Detect which cell encompasses the target text, then output its (X, Y) center coordinate. 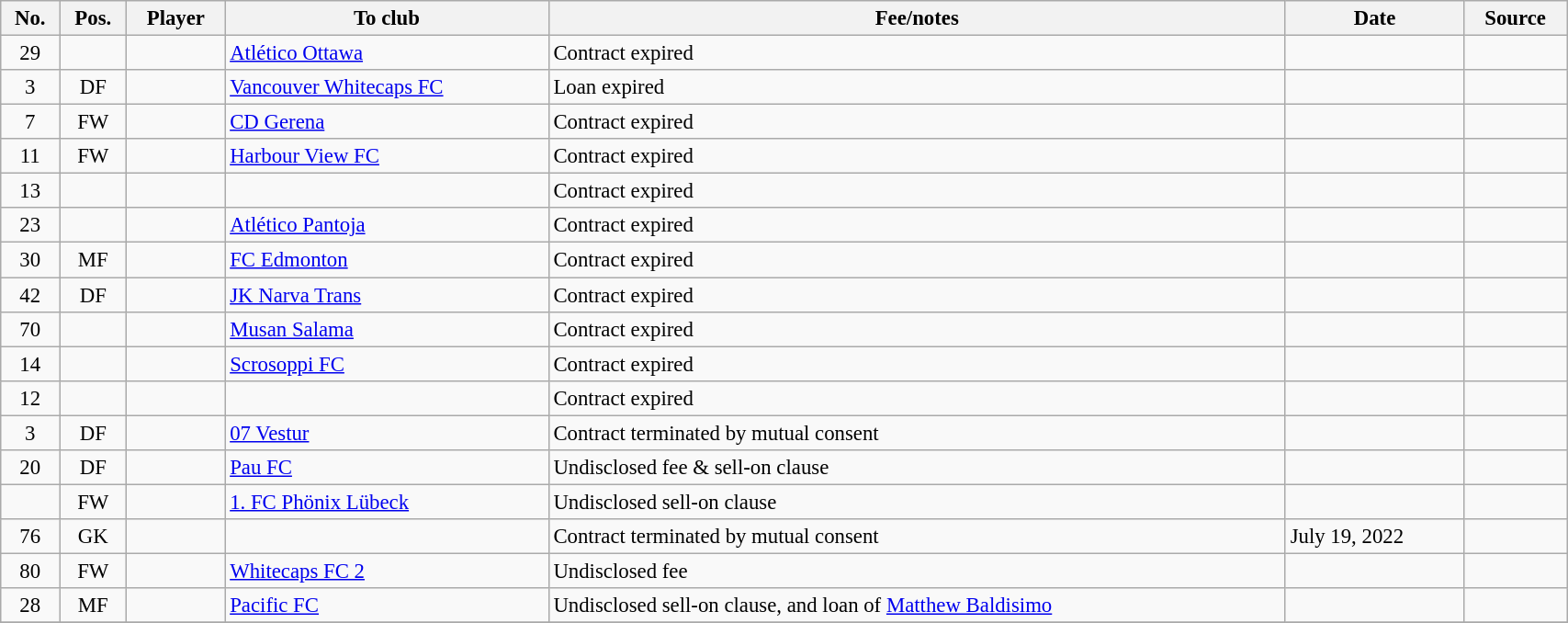
Vancouver Whitecaps FC (387, 87)
Pos. (94, 18)
Player (176, 18)
14 (30, 364)
11 (30, 156)
July 19, 2022 (1374, 537)
20 (30, 468)
Pacific FC (387, 606)
No. (30, 18)
Date (1374, 18)
Harbour View FC (387, 156)
30 (30, 260)
To club (387, 18)
7 (30, 122)
GK (94, 537)
Source (1516, 18)
FC Edmonton (387, 260)
28 (30, 606)
Musan Salama (387, 329)
1. FC Phönix Lübeck (387, 502)
Undisclosed sell-on clause (917, 502)
CD Gerena (387, 122)
Undisclosed sell-on clause, and loan of Matthew Baldisimo (917, 606)
80 (30, 571)
42 (30, 295)
Fee/notes (917, 18)
Undisclosed fee (917, 571)
Whitecaps FC 2 (387, 571)
Scrosoppi FC (387, 364)
JK Narva Trans (387, 295)
13 (30, 191)
Loan expired (917, 87)
Pau FC (387, 468)
Undisclosed fee & sell-on clause (917, 468)
76 (30, 537)
29 (30, 53)
Atlético Ottawa (387, 53)
23 (30, 225)
12 (30, 398)
70 (30, 329)
Atlético Pantoja (387, 225)
07 Vestur (387, 433)
